Locate the cell with the specified text and output its [x, y] center coordinate. 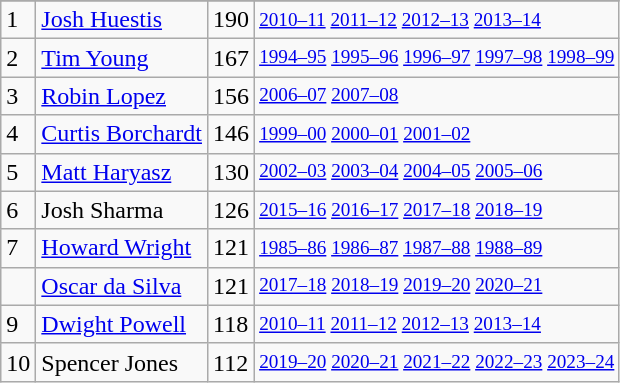
1994–95 1995–96 1996–97 1997–98 1998–99 [437, 58]
4 [18, 134]
146 [232, 134]
Dwight Powell [122, 324]
2002–03 2003–04 2004–05 2005–06 [437, 172]
6 [18, 210]
126 [232, 210]
Tim Young [122, 58]
130 [232, 172]
118 [232, 324]
156 [232, 96]
1 [18, 20]
2006–07 2007–08 [437, 96]
Spencer Jones [122, 362]
Matt Haryasz [122, 172]
10 [18, 362]
167 [232, 58]
1999–00 2000–01 2001–02 [437, 134]
9 [18, 324]
Robin Lopez [122, 96]
7 [18, 248]
Oscar da Silva [122, 286]
2015–16 2016–17 2017–18 2018–19 [437, 210]
Howard Wright [122, 248]
2019–20 2020–21 2021–22 2022–23 2023–24 [437, 362]
Josh Sharma [122, 210]
112 [232, 362]
190 [232, 20]
2017–18 2018–19 2019–20 2020–21 [437, 286]
3 [18, 96]
2 [18, 58]
5 [18, 172]
Josh Huestis [122, 20]
1985–86 1986–87 1987–88 1988–89 [437, 248]
Curtis Borchardt [122, 134]
